Detect which cell encompasses the target text, then output its [x, y] center coordinate. 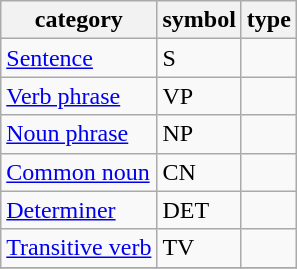
Common noun [79, 172]
Transitive verb [79, 248]
type [268, 20]
symbol [199, 20]
NP [199, 134]
Determiner [79, 210]
DET [199, 210]
TV [199, 248]
VP [199, 96]
CN [199, 172]
S [199, 58]
Verb phrase [79, 96]
Noun phrase [79, 134]
Sentence [79, 58]
category [79, 20]
